Determine the (x, y) coordinate at the center of the cell enclosing the given text.  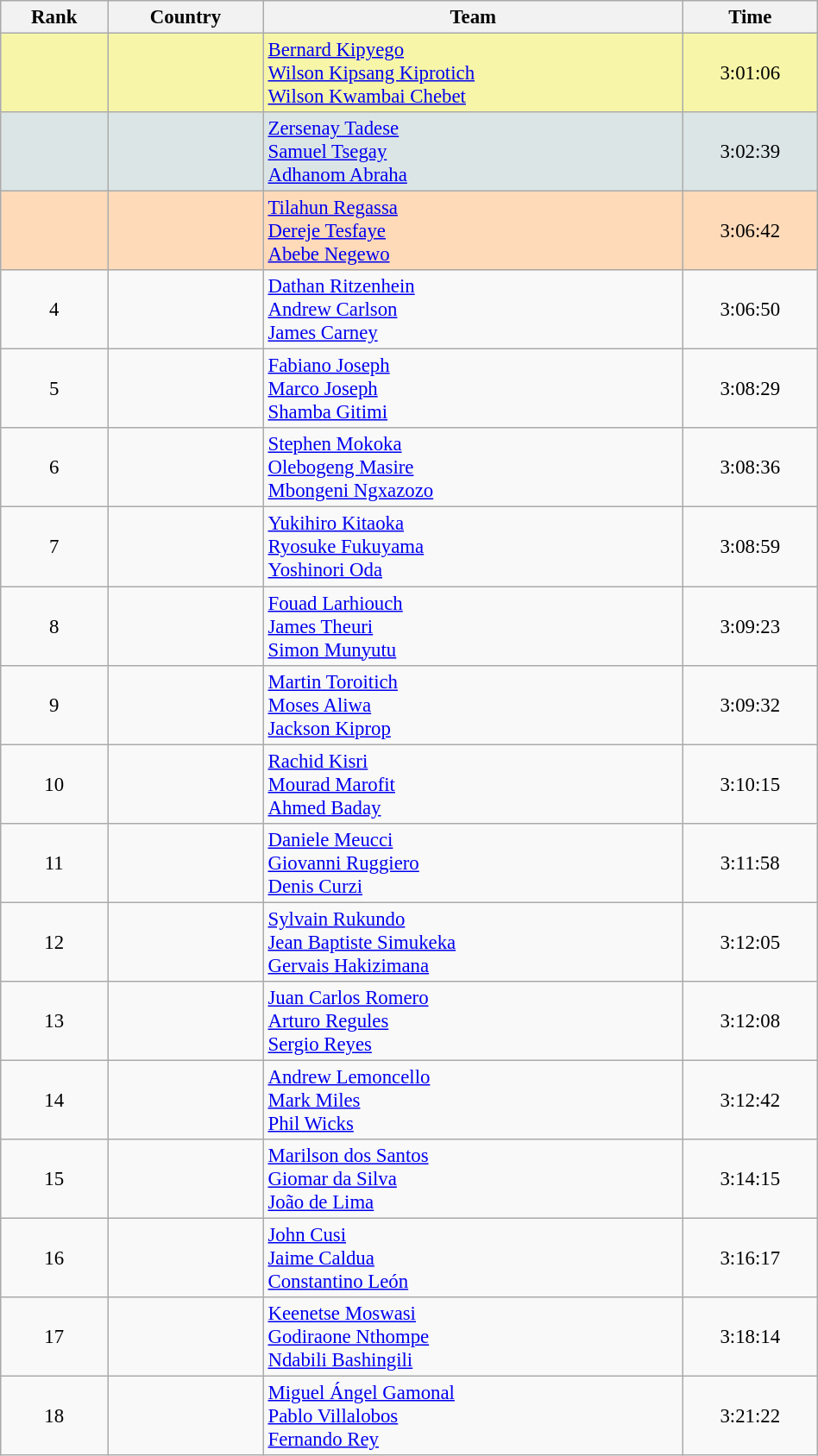
15 (54, 1179)
9 (54, 705)
Martin ToroitichMoses AliwaJackson Kiprop (473, 705)
10 (54, 784)
Juan Carlos RomeroArturo RegulesSergio Reyes (473, 1021)
3:10:15 (750, 784)
8 (54, 626)
Country (186, 17)
3:18:14 (750, 1337)
18 (54, 1416)
3:21:22 (750, 1416)
3:12:42 (750, 1100)
Time (750, 17)
Bernard KipyegoWilson Kipsang KiprotichWilson Kwambai Chebet (473, 73)
7 (54, 547)
3:01:06 (750, 73)
17 (54, 1337)
13 (54, 1021)
6 (54, 468)
3:09:23 (750, 626)
3:12:05 (750, 942)
11 (54, 863)
Fouad LarhiouchJames TheuriSimon Munyutu (473, 626)
Rank (54, 17)
3:02:39 (750, 152)
3:16:17 (750, 1258)
3:08:29 (750, 389)
Stephen MokokaOlebogeng MasireMbongeni Ngxazozo (473, 468)
Tilahun RegassaDereje TesfayeAbebe Negewo (473, 231)
5 (54, 389)
14 (54, 1100)
4 (54, 310)
3:06:50 (750, 310)
3:09:32 (750, 705)
3:06:42 (750, 231)
Andrew LemoncelloMark MilesPhil Wicks (473, 1100)
Miguel Ángel GamonalPablo VillalobosFernando Rey (473, 1416)
3:14:15 (750, 1179)
John CusiJaime CalduaConstantino León (473, 1258)
16 (54, 1258)
3:12:08 (750, 1021)
Team (473, 17)
Keenetse MoswasiGodiraone NthompeNdabili Bashingili (473, 1337)
12 (54, 942)
Marilson dos SantosGiomar da SilvaJoão de Lima (473, 1179)
Rachid KisriMourad MarofitAhmed Baday (473, 784)
Sylvain RukundoJean Baptiste SimukekaGervais Hakizimana (473, 942)
3:11:58 (750, 863)
Zersenay TadeseSamuel TsegayAdhanom Abraha (473, 152)
3:08:59 (750, 547)
Dathan RitzenheinAndrew CarlsonJames Carney (473, 310)
Fabiano JosephMarco JosephShamba Gitimi (473, 389)
Yukihiro KitaokaRyosuke FukuyamaYoshinori Oda (473, 547)
Daniele MeucciGiovanni RuggieroDenis Curzi (473, 863)
3:08:36 (750, 468)
